From the cell containing the given text, extract its center point as [X, Y] coordinate. 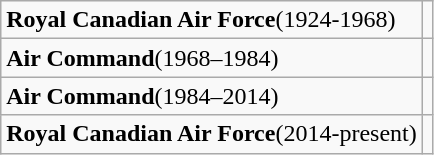
Air Command(1984–2014) [212, 96]
Royal Canadian Air Force(1924-1968) [212, 20]
Air Command(1968–1984) [212, 58]
Royal Canadian Air Force(2014-present) [212, 134]
